Detect which cell encompasses the target text, then output its [X, Y] center coordinate. 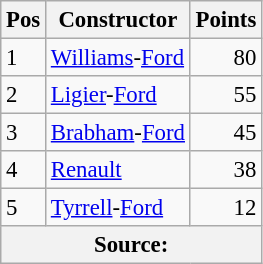
Constructor [118, 20]
Renault [118, 170]
Source: [132, 245]
3 [24, 133]
Points [226, 20]
Brabham-Ford [118, 133]
Pos [24, 20]
5 [24, 208]
4 [24, 170]
2 [24, 95]
Ligier-Ford [118, 95]
1 [24, 58]
Tyrrell-Ford [118, 208]
55 [226, 95]
80 [226, 58]
38 [226, 170]
45 [226, 133]
12 [226, 208]
Williams-Ford [118, 58]
